From the cell containing the given text, extract its center point as [X, Y] coordinate. 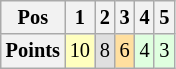
Pos [33, 17]
1 [80, 17]
Points [33, 51]
8 [105, 51]
5 [164, 17]
6 [125, 51]
2 [105, 17]
10 [80, 51]
